Locate the cell with the specified text and output its (X, Y) center coordinate. 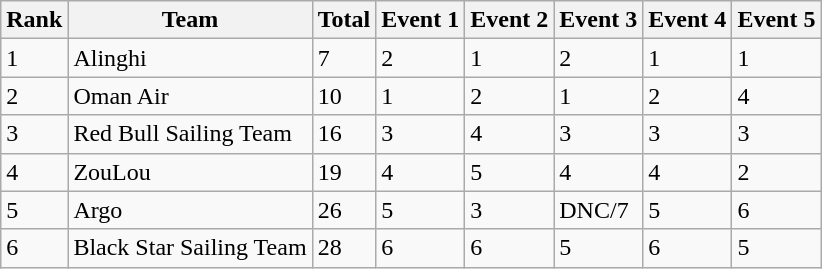
Team (190, 20)
Event 5 (776, 20)
Oman Air (190, 96)
ZouLou (190, 172)
10 (344, 96)
Argo (190, 210)
7 (344, 58)
28 (344, 248)
DNC/7 (598, 210)
19 (344, 172)
Red Bull Sailing Team (190, 134)
Event 1 (420, 20)
Event 3 (598, 20)
Rank (34, 20)
Alinghi (190, 58)
16 (344, 134)
Total (344, 20)
Black Star Sailing Team (190, 248)
26 (344, 210)
Event 2 (510, 20)
Event 4 (688, 20)
